For the text-containing cell, return its midpoint in [x, y] coordinate format. 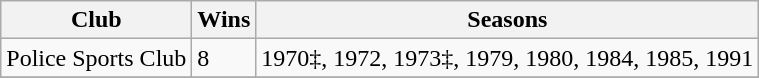
8 [224, 58]
Club [96, 20]
Seasons [508, 20]
Police Sports Club [96, 58]
1970‡, 1972, 1973‡, 1979, 1980, 1984, 1985, 1991 [508, 58]
Wins [224, 20]
